Determine the [X, Y] coordinate at the center of the cell enclosing the given text.  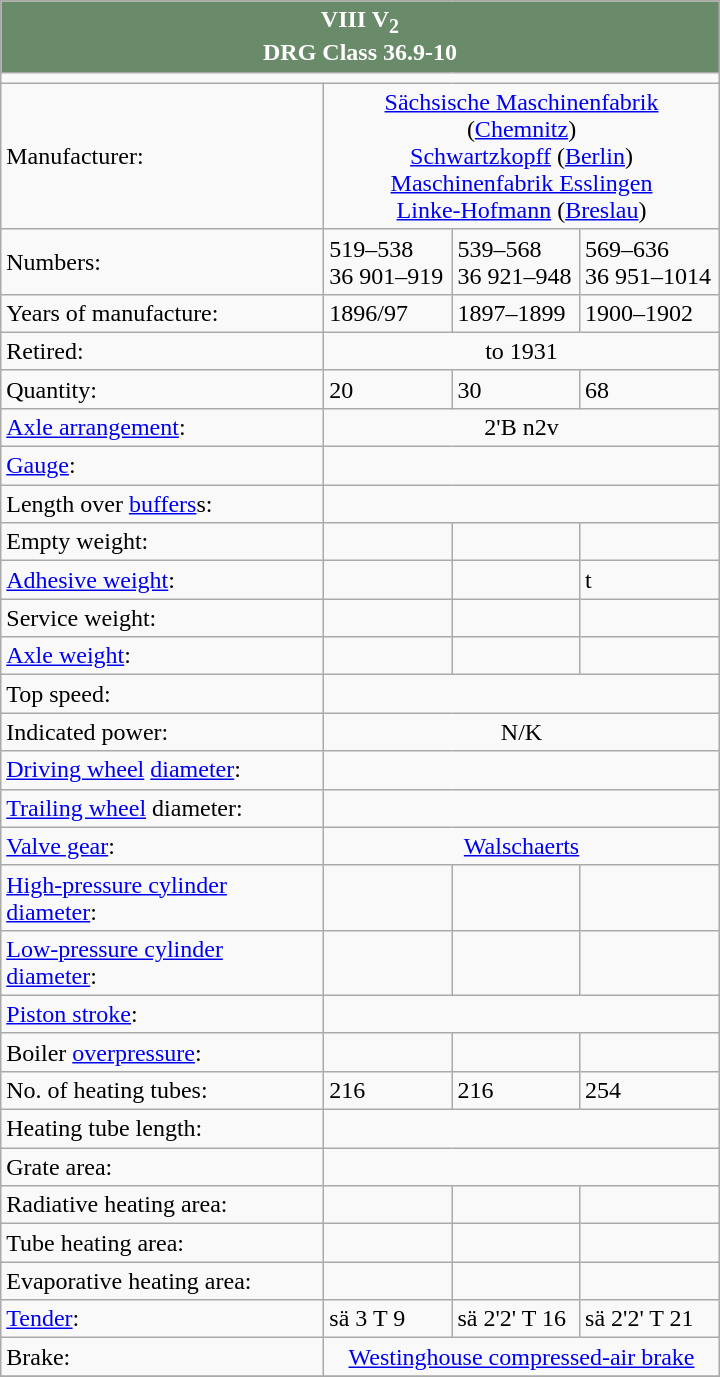
1896/97 [388, 313]
Westinghouse compressed-air brake [522, 1357]
Retired: [162, 351]
Trailing wheel diameter: [162, 808]
N/K [522, 732]
VIII V2 DRG Class 36.9-10 [360, 36]
Radiative heating area: [162, 1205]
1900–1902 [650, 313]
1897–1899 [516, 313]
Evaporative heating area: [162, 1281]
Length over bufferss: [162, 504]
Numbers: [162, 262]
Piston stroke: [162, 1014]
Service weight: [162, 618]
Years of manufacture: [162, 313]
Quantity: [162, 389]
Adhesive weight: [162, 580]
519–538 36 901–919 [388, 262]
30 [516, 389]
Indicated power: [162, 732]
Low-pressure cylinder diameter: [162, 962]
254 [650, 1090]
Heating tube length: [162, 1129]
Top speed: [162, 694]
Walschaerts [522, 846]
High-pressure cylinder diameter: [162, 898]
539–568 36 921–948 [516, 262]
Valve gear: [162, 846]
Tender: [162, 1319]
sä 2'2' T 21 [650, 1319]
68 [650, 389]
Axle weight: [162, 656]
sä 3 T 9 [388, 1319]
Driving wheel diameter: [162, 770]
Empty weight: [162, 542]
to 1931 [522, 351]
20 [388, 389]
Brake: [162, 1357]
t [650, 580]
569–636 36 951–1014 [650, 262]
Boiler overpressure: [162, 1052]
Sächsische Maschinenfabrik (Chemnitz) Schwartzkopff (Berlin) Maschinenfabrik Esslingen Linke-Hofmann (Breslau) [522, 156]
Tube heating area: [162, 1243]
2'B n2v [522, 427]
Grate area: [162, 1167]
Manufacturer: [162, 156]
Axle arrangement: [162, 427]
sä 2'2' T 16 [516, 1319]
Gauge: [162, 466]
No. of heating tubes: [162, 1090]
